Extract the [x, y] coordinate from the center of the cell holding the provided text.  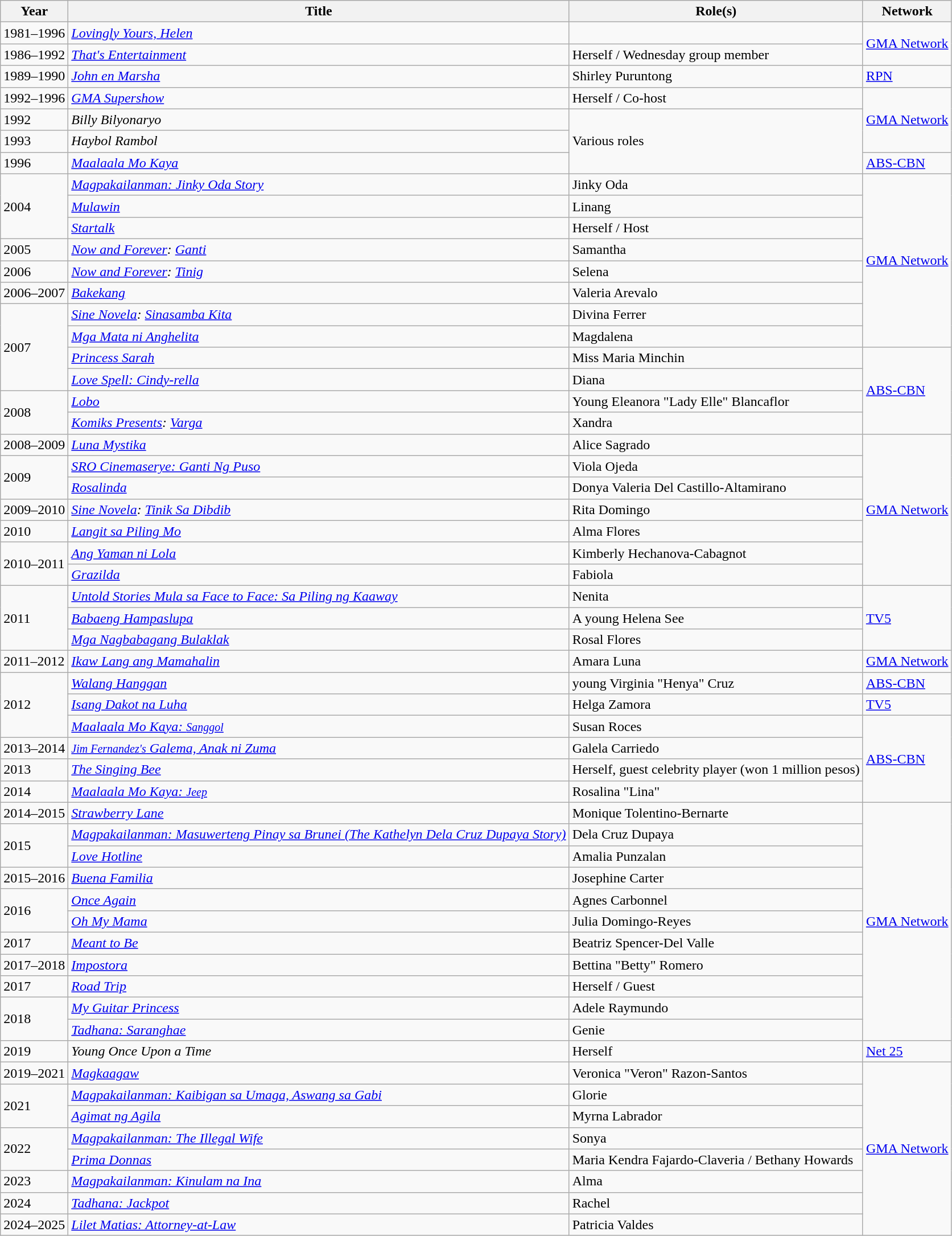
2006–2007 [34, 293]
Walang Hanggan [319, 683]
2014–2015 [34, 813]
Lobo [319, 401]
Genie [716, 1030]
Herself, guest celebrity player (won 1 million pesos) [716, 770]
1989–1990 [34, 76]
2010 [34, 531]
2022 [34, 1149]
Amara Luna [716, 662]
1996 [34, 163]
Magpakailanman: Kaibigan sa Umaga, Aswang sa Gabi [319, 1095]
Untold Stories Mula sa Face to Face: Sa Piling ng Kaaway [319, 596]
2006 [34, 272]
That's Entertainment [319, 55]
Meant to Be [319, 943]
1992 [34, 120]
Road Trip [319, 987]
Herself [716, 1052]
Luna Mystika [319, 445]
The Singing Bee [319, 770]
Title [319, 11]
Xandra [716, 423]
Josephine Carter [716, 878]
2004 [34, 206]
My Guitar Princess [319, 1008]
Kimberly Hechanova-Cabagnot [716, 553]
Monique Tolentino-Bernarte [716, 813]
Alice Sagrado [716, 445]
Herself / Host [716, 228]
Bettina "Betty" Romero [716, 965]
Oh My Mama [319, 921]
Magpakailanman: Masuwerteng Pinay sa Brunei (The Kathelyn Dela Cruz Dupaya Story) [319, 835]
Miss Maria Minchin [716, 358]
2013–2014 [34, 748]
Alma Flores [716, 531]
Buena Familia [319, 878]
1981–1996 [34, 33]
Veronica "Veron" Razon-Santos [716, 1073]
GMA Supershow [319, 98]
1993 [34, 141]
Susan Roces [716, 726]
Nenita [716, 596]
Maalaala Mo Kaya: Sanggol [319, 726]
Myrna Labrador [716, 1116]
2007 [34, 347]
2015 [34, 845]
Magpakailanman: Kinulam na Ina [319, 1181]
2016 [34, 910]
Billy Bilyonaryo [319, 120]
Love Spell: Cindy-rella [319, 380]
Haybol Rambol [319, 141]
Sine Novela: Sinasamba Kita [319, 315]
Viola Ojeda [716, 466]
2011–2012 [34, 662]
2010–2011 [34, 564]
2011 [34, 618]
2008 [34, 412]
Selena [716, 272]
Magpakailanman: Jinky Oda Story [319, 184]
2009–2010 [34, 510]
Samantha [716, 249]
Agimat ng Agila [319, 1116]
Magkaagaw [319, 1073]
Isang Dakot na Luha [319, 705]
Tadhana: Jackpot [319, 1203]
Glorie [716, 1095]
2024 [34, 1203]
Divina Ferrer [716, 315]
2021 [34, 1106]
Princess Sarah [319, 358]
Magpakailanman: The Illegal Wife [319, 1138]
Patricia Valdes [716, 1225]
Maalaala Mo Kaya [319, 163]
Sonya [716, 1138]
2023 [34, 1181]
Beatriz Spencer-Del Valle [716, 943]
Shirley Puruntong [716, 76]
SRO Cinemaserye: Ganti Ng Puso [319, 466]
Startalk [319, 228]
Young Eleanora "Lady Elle" Blancaflor [716, 401]
Lovingly Yours, Helen [319, 33]
Langit sa Piling Mo [319, 531]
Dela Cruz Dupaya [716, 835]
Herself / Co-host [716, 98]
Agnes Carbonnel [716, 900]
Role(s) [716, 11]
Young Once Upon a Time [319, 1052]
2018 [34, 1019]
Fabiola [716, 574]
Galela Carriedo [716, 748]
1986–1992 [34, 55]
Strawberry Lane [319, 813]
Jinky Oda [716, 184]
Maalaala Mo Kaya: Jeep [319, 791]
John en Marsha [319, 76]
Maria Kendra Fajardo-Claveria / Bethany Howards [716, 1160]
Amalia Punzalan [716, 856]
Jim Fernandez's Galema, Anak ni Zuma [319, 748]
Impostora [319, 965]
Rachel [716, 1203]
Bakekang [319, 293]
Herself / Wednesday group member [716, 55]
Herself / Guest [716, 987]
Tadhana: Saranghae [319, 1030]
Diana [716, 380]
Prima Donnas [319, 1160]
Sine Novela: Tinik Sa Dibdib [319, 510]
Network [907, 11]
Net 25 [907, 1052]
Grazilda [319, 574]
Once Again [319, 900]
2019 [34, 1052]
Rosalinda [319, 488]
2012 [34, 705]
Mulawin [319, 206]
A young Helena See [716, 618]
2013 [34, 770]
Babaeng Hampaslupa [319, 618]
Lilet Matias: Attorney-at-Law [319, 1225]
2017–2018 [34, 965]
Various roles [716, 141]
Mga Nagbabagang Bulaklak [319, 640]
2009 [34, 477]
Now and Forever: Ganti [319, 249]
Linang [716, 206]
Magdalena [716, 336]
Komiks Presents: Varga [319, 423]
2014 [34, 791]
2024–2025 [34, 1225]
2005 [34, 249]
2008–2009 [34, 445]
2019–2021 [34, 1073]
Valeria Arevalo [716, 293]
Ang Yaman ni Lola [319, 553]
Now and Forever: Tinig [319, 272]
2015–2016 [34, 878]
Donya Valeria Del Castillo-Altamirano [716, 488]
Rita Domingo [716, 510]
Adele Raymundo [716, 1008]
RPN [907, 76]
Year [34, 11]
Love Hotline [319, 856]
Helga Zamora [716, 705]
Mga Mata ni Anghelita [319, 336]
young Virginia "Henya" Cruz [716, 683]
Rosalina "Lina" [716, 791]
Alma [716, 1181]
Ikaw Lang ang Mamahalin [319, 662]
Rosal Flores [716, 640]
1992–1996 [34, 98]
Julia Domingo-Reyes [716, 921]
